Return (x, y) of the center of cell containing provided text 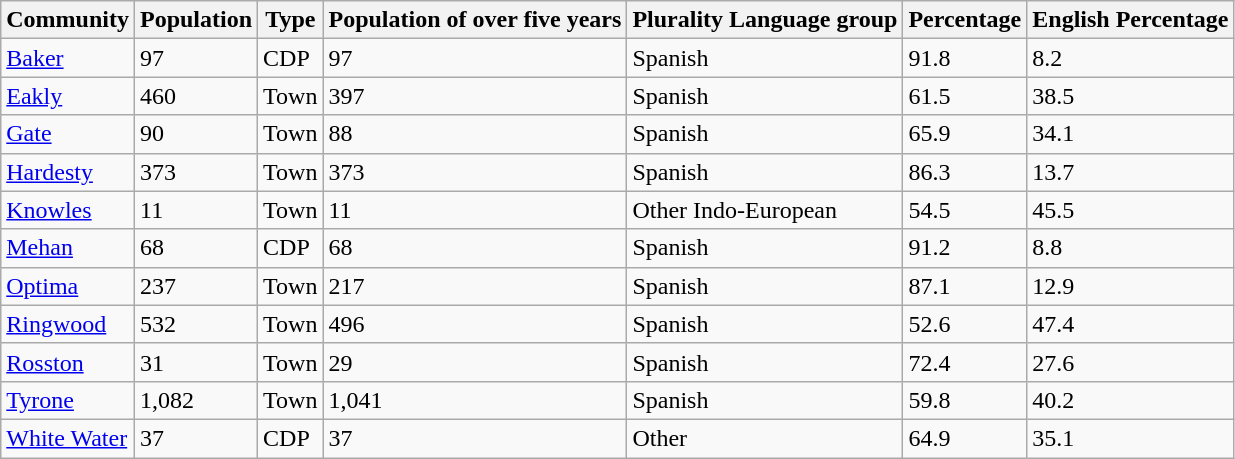
31 (196, 362)
8.8 (1130, 248)
35.1 (1130, 438)
52.6 (965, 324)
91.2 (965, 248)
English Percentage (1130, 20)
12.9 (1130, 286)
Knowles (68, 210)
Baker (68, 58)
65.9 (965, 134)
Plurality Language group (765, 20)
13.7 (1130, 172)
59.8 (965, 400)
40.2 (1130, 400)
Population (196, 20)
34.1 (1130, 134)
47.4 (1130, 324)
1,041 (475, 400)
Tyrone (68, 400)
45.5 (1130, 210)
61.5 (965, 96)
Hardesty (68, 172)
Rosston (68, 362)
217 (475, 286)
29 (475, 362)
64.9 (965, 438)
72.4 (965, 362)
38.5 (1130, 96)
Mehan (68, 248)
460 (196, 96)
496 (475, 324)
27.6 (1130, 362)
8.2 (1130, 58)
Population of over five years (475, 20)
White Water (68, 438)
54.5 (965, 210)
397 (475, 96)
91.8 (965, 58)
Optima (68, 286)
1,082 (196, 400)
90 (196, 134)
Community (68, 20)
237 (196, 286)
86.3 (965, 172)
Other Indo-European (765, 210)
Other (765, 438)
532 (196, 324)
Eakly (68, 96)
Ringwood (68, 324)
Percentage (965, 20)
88 (475, 134)
Type (290, 20)
87.1 (965, 286)
Gate (68, 134)
